Determine the [x, y] coordinate at the center of the cell enclosing the given text.  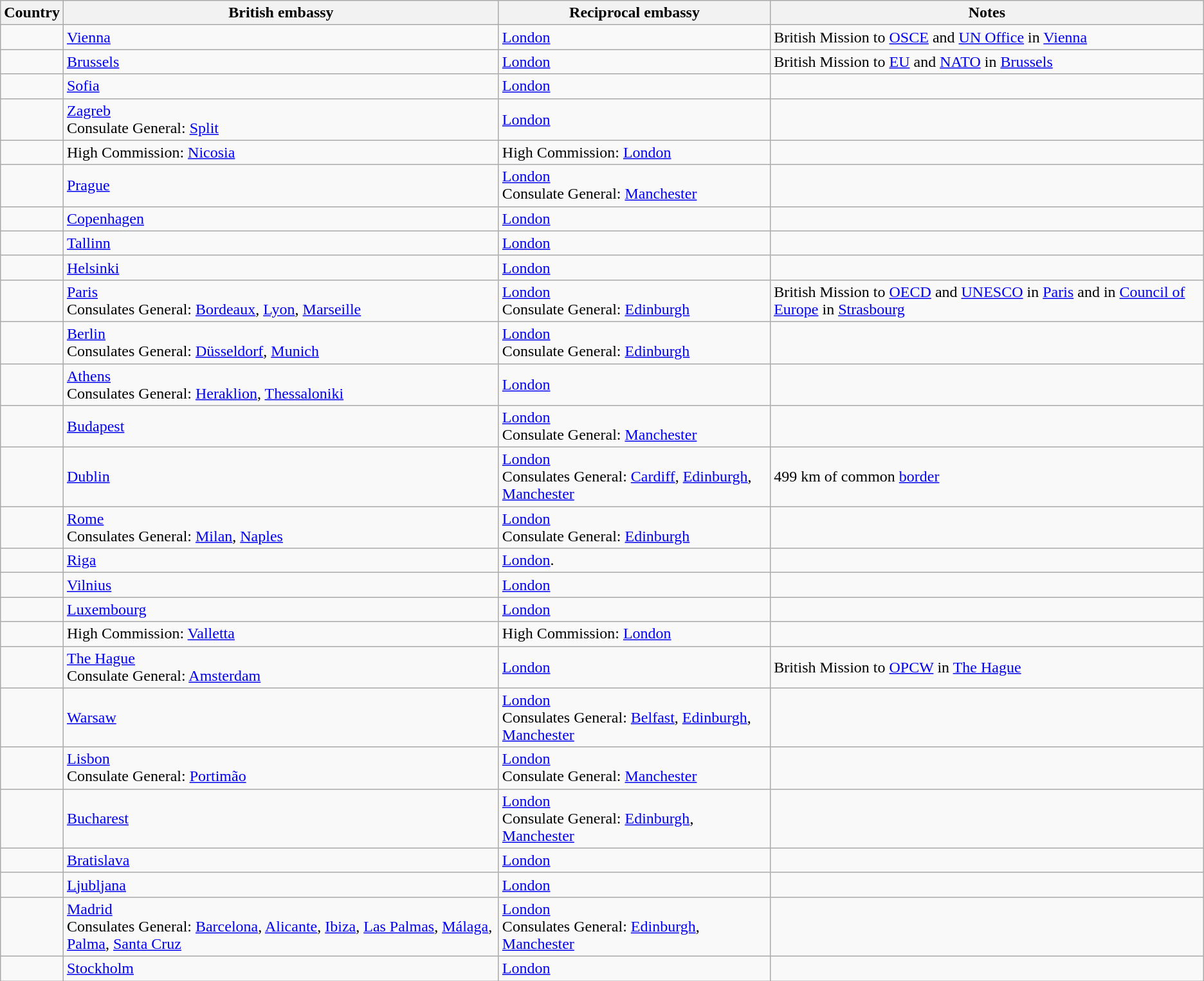
LondonConsulates General: Edinburgh, Manchester [634, 926]
499 km of common border [987, 477]
MadridConsulates General: Barcelona, Alicante, Ibiza, Las Palmas, Málaga, Palma, Santa Cruz [280, 926]
London Consulates General: Belfast, Edinburgh, Manchester [634, 717]
The HagueConsulate General: Amsterdam [280, 667]
Bucharest [280, 818]
Copenhagen [280, 219]
LisbonConsulate General: Portimão [280, 768]
Luxembourg [280, 609]
Helsinki [280, 267]
Ljubljana [280, 885]
Bratislava [280, 860]
Notes [987, 13]
British Mission to OSCE and UN Office in Vienna [987, 37]
Brussels [280, 62]
High Commission: Nicosia [280, 152]
AthensConsulates General: Heraklion, Thessaloniki [280, 384]
ZagrebConsulate General: Split [280, 120]
Reciprocal embassy [634, 13]
Country [32, 13]
Sofia [280, 86]
High Commission: Valletta [280, 634]
British Mission to OPCW in The Hague [987, 667]
Vienna [280, 37]
Budapest [280, 427]
RomeConsulates General: Milan, Naples [280, 527]
Warsaw [280, 717]
Prague [280, 185]
British Mission to OECD and UNESCO in Paris and in Council of Europe in Strasbourg [987, 301]
LondonConsulates General: Cardiff, Edinburgh, Manchester [634, 477]
British Mission to EU and NATO in Brussels [987, 62]
Riga [280, 561]
Dublin [280, 477]
British embassy [280, 13]
ParisConsulates General: Bordeaux, Lyon, Marseille [280, 301]
London. [634, 561]
Vilnius [280, 585]
Tallinn [280, 243]
LondonConsulate General: Edinburgh, Manchester [634, 818]
BerlinConsulates General: Düsseldorf, Munich [280, 342]
Stockholm [280, 968]
